Find where the given text appears and provide that cell's center as [x, y] coordinate. 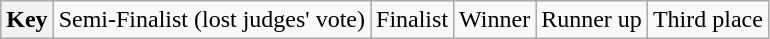
Runner up [592, 20]
Finalist [412, 20]
Semi-Finalist (lost judges' vote) [212, 20]
Winner [495, 20]
Key [27, 20]
Third place [708, 20]
